Pinpoint the cell where the given text exists, returning its [X, Y] midpoint coordinate. 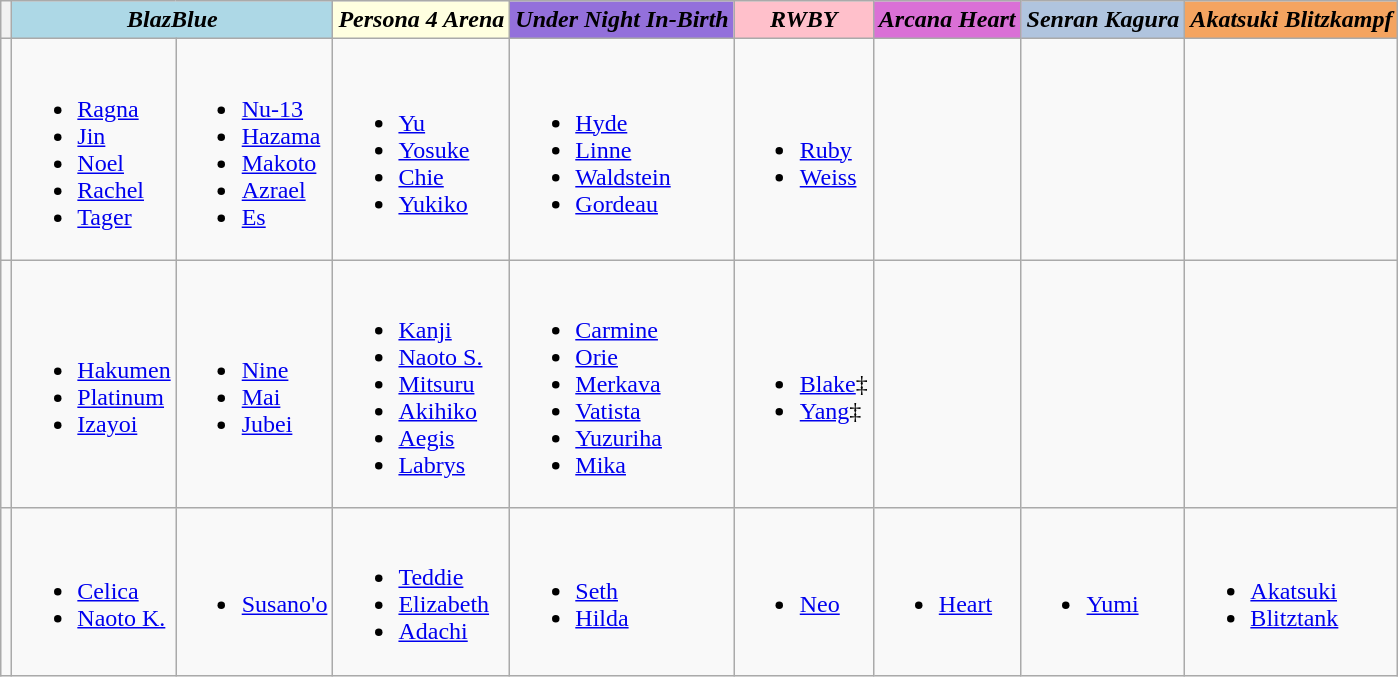
SethHilda [622, 592]
Yumi [1103, 592]
Under Night In-Birth [622, 20]
Blake‡Yang‡ [804, 384]
Nu-13HazamaMakotoAzraelEs [254, 150]
Susano'o [254, 592]
YuYosukeChieYukiko [422, 150]
RWBY [804, 20]
HakumenPlatinumIzayoi [94, 384]
NineMaiJubei [254, 384]
Akatsuki Blitzkampf [1292, 20]
KanjiNaoto S.MitsuruAkihikoAegisLabrys [422, 384]
CelicaNaoto K. [94, 592]
Persona 4 Arena [422, 20]
RubyWeiss [804, 150]
Arcana Heart [947, 20]
TeddieElizabethAdachi [422, 592]
BlazBlue [172, 20]
RagnaJinNoelRachelTager [94, 150]
AkatsukiBlitztank [1292, 592]
Senran Kagura [1103, 20]
CarmineOrieMerkavaVatistaYuzurihaMika [622, 384]
Heart [947, 592]
Neo [804, 592]
HydeLinneWaldsteinGordeau [622, 150]
